Detect which cell encompasses the target text, then output its [X, Y] center coordinate. 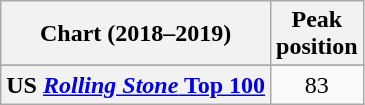
Chart (2018–2019) [136, 34]
US Rolling Stone Top 100 [136, 85]
83 [317, 85]
Peakposition [317, 34]
